Locate the cell with the specified text and output its [X, Y] center coordinate. 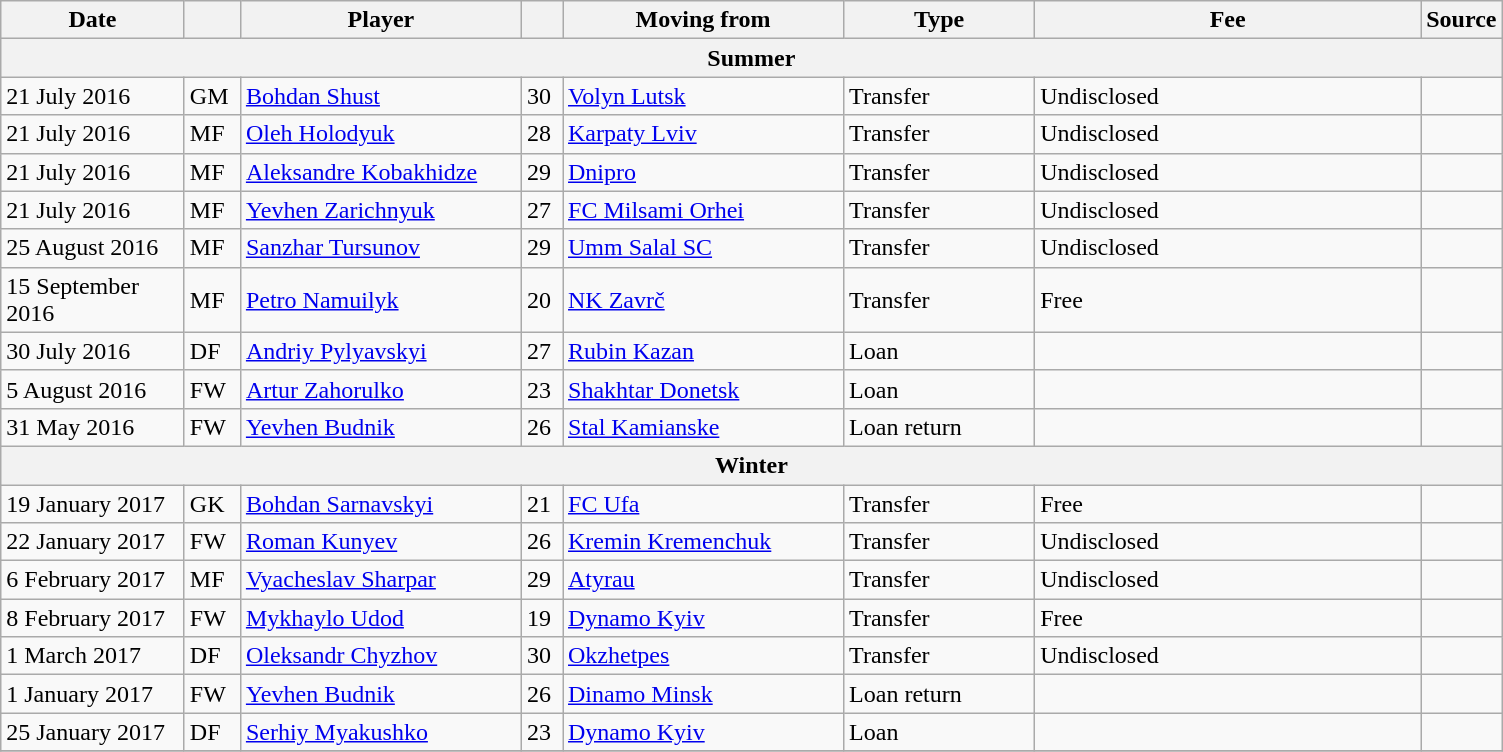
Dinamo Minsk [702, 694]
Stal Kamianske [702, 427]
Andriy Pylyavskyi [380, 351]
21 [542, 503]
Date [93, 20]
Bohdan Shust [380, 96]
Atyrau [702, 580]
Aleksandre Kobakhidze [380, 172]
1 March 2017 [93, 656]
Bohdan Sarnavskyi [380, 503]
15 September 2016 [93, 300]
Roman Kunyev [380, 542]
28 [542, 134]
Vyacheslav Sharpar [380, 580]
Oleksandr Chyzhov [380, 656]
5 August 2016 [93, 389]
Moving from [702, 20]
22 January 2017 [93, 542]
25 August 2016 [93, 248]
Oleh Holodyuk [380, 134]
GM [212, 96]
Type [940, 20]
FC Ufa [702, 503]
19 January 2017 [93, 503]
20 [542, 300]
Shakhtar Donetsk [702, 389]
Yevhen Zarichnyuk [380, 210]
Winter [752, 465]
Karpaty Lviv [702, 134]
Petro Namuilyk [380, 300]
Fee [1228, 20]
6 February 2017 [93, 580]
19 [542, 618]
FC Milsami Orhei [702, 210]
25 January 2017 [93, 732]
Dnipro [702, 172]
1 January 2017 [93, 694]
31 May 2016 [93, 427]
Source [1462, 20]
Rubin Kazan [702, 351]
Kremin Kremenchuk [702, 542]
30 July 2016 [93, 351]
NK Zavrč [702, 300]
Artur Zahorulko [380, 389]
Sanzhar Tursunov [380, 248]
Okzhetpes [702, 656]
8 February 2017 [93, 618]
Umm Salal SC [702, 248]
GK [212, 503]
Summer [752, 58]
Serhiy Myakushko [380, 732]
Volyn Lutsk [702, 96]
Player [380, 20]
Mykhaylo Udod [380, 618]
